Return [X, Y] of the center of cell containing provided text 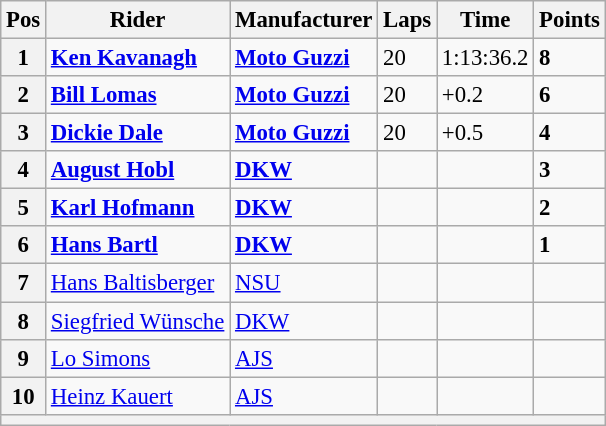
+0.5 [484, 133]
5 [24, 208]
Hans Bartl [138, 245]
Ken Kavanagh [138, 58]
Manufacturer [304, 20]
1:13:36.2 [484, 58]
Lo Simons [138, 358]
Heinz Kauert [138, 396]
9 [24, 358]
Siegfried Wünsche [138, 321]
7 [24, 283]
Rider [138, 20]
Time [484, 20]
Bill Lomas [138, 95]
Dickie Dale [138, 133]
Hans Baltisberger [138, 283]
10 [24, 396]
Points [570, 20]
Laps [408, 20]
August Hobl [138, 170]
+0.2 [484, 95]
Karl Hofmann [138, 208]
Pos [24, 20]
NSU [304, 283]
